Capture the cell that displays the provided text and extract its (x, y) central coordinate. 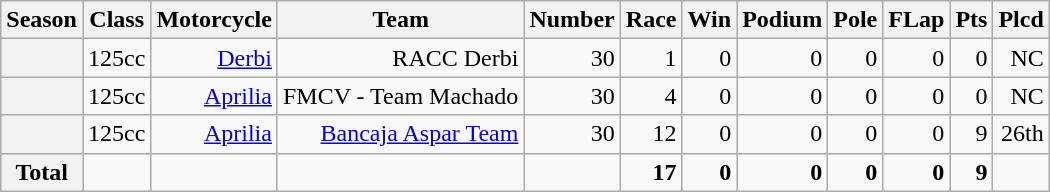
Bancaja Aspar Team (400, 134)
Pts (972, 20)
Plcd (1021, 20)
Team (400, 20)
Class (116, 20)
Motorcycle (214, 20)
FLap (916, 20)
Podium (782, 20)
Pole (856, 20)
Season (42, 20)
Total (42, 172)
Race (651, 20)
12 (651, 134)
Derbi (214, 58)
1 (651, 58)
FMCV - Team Machado (400, 96)
4 (651, 96)
17 (651, 172)
Number (572, 20)
26th (1021, 134)
RACC Derbi (400, 58)
Win (710, 20)
